Return (X, Y) of the center of cell containing provided text 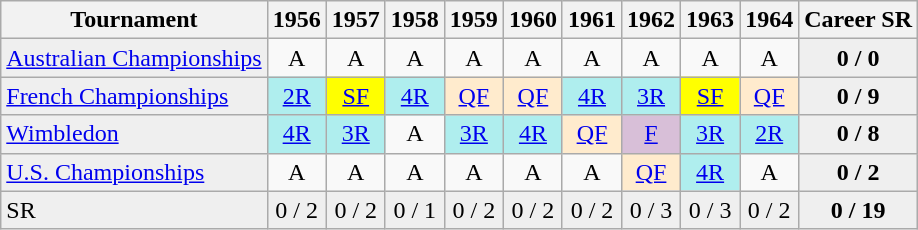
0 / 0 (858, 58)
1956 (296, 20)
1957 (356, 20)
F (652, 134)
U.S. Championships (134, 172)
0 / 8 (858, 134)
1958 (414, 20)
SR (134, 210)
1961 (592, 20)
1959 (474, 20)
0 / 19 (858, 210)
1962 (652, 20)
0 / 1 (414, 210)
Australian Championships (134, 58)
0 / 9 (858, 96)
Career SR (858, 20)
1963 (710, 20)
1964 (770, 20)
1960 (532, 20)
Wimbledon (134, 134)
French Championships (134, 96)
Tournament (134, 20)
